Capture the cell that displays the provided text and extract its (X, Y) central coordinate. 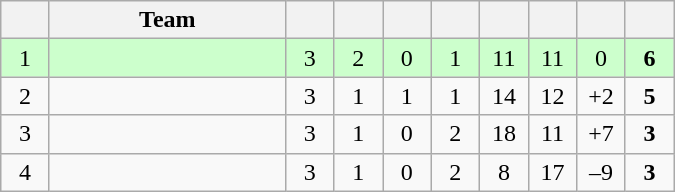
+7 (602, 134)
6 (650, 58)
8 (504, 172)
–9 (602, 172)
17 (552, 172)
+2 (602, 96)
18 (504, 134)
14 (504, 96)
4 (26, 172)
12 (552, 96)
5 (650, 96)
Team (167, 20)
